Scan for the cell matching the given text and deliver its (x, y) coordinate at center. 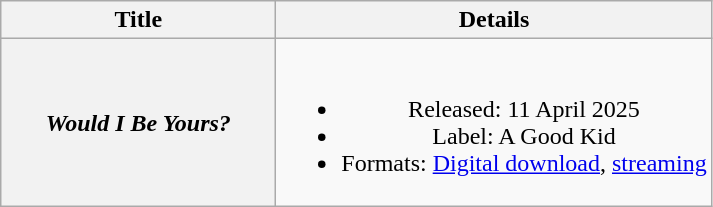
Title (138, 20)
Details (494, 20)
Released: 11 April 2025Label: A Good KidFormats: Digital download, streaming (494, 122)
Would I Be Yours? (138, 122)
